Extract the [X, Y] coordinate from the center of the cell holding the provided text.  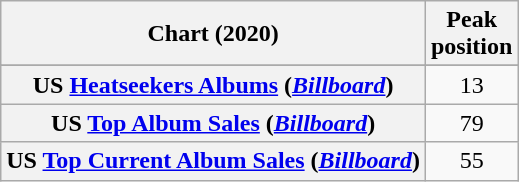
US Top Current Album Sales (Billboard) [214, 161]
79 [471, 123]
55 [471, 161]
Chart (2020) [214, 34]
Peakposition [471, 34]
13 [471, 85]
US Heatseekers Albums (Billboard) [214, 85]
US Top Album Sales (Billboard) [214, 123]
